Find where the given text appears and provide that cell's center as (X, Y) coordinate. 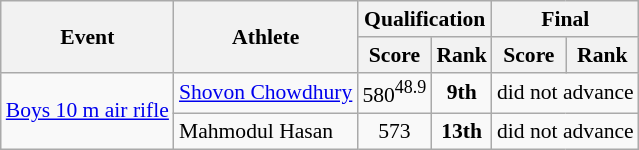
Event (88, 36)
Shovon Chowdhury (266, 92)
Qualification (424, 19)
Final (566, 19)
573 (394, 132)
Boys 10 m air rifle (88, 110)
13th (462, 132)
Mahmodul Hasan (266, 132)
9th (462, 92)
58048.9 (394, 92)
Athlete (266, 36)
